Locate the cell with the specified text and output its [x, y] center coordinate. 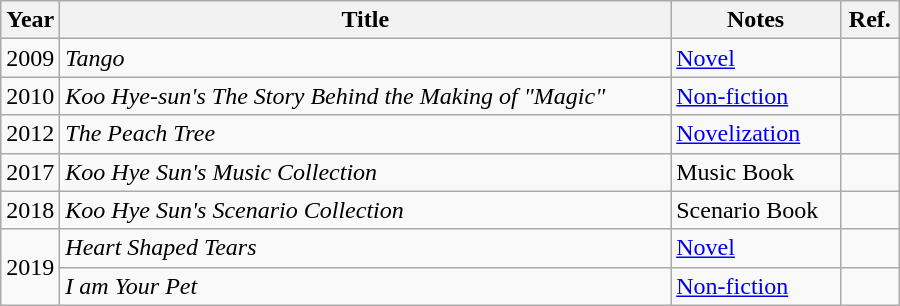
Koo Hye Sun's Music Collection [366, 172]
2018 [30, 210]
Music Book [756, 172]
Novelization [756, 134]
The Peach Tree [366, 134]
Koo Hye Sun's Scenario Collection [366, 210]
2009 [30, 58]
I am Your Pet [366, 286]
Tango [366, 58]
Year [30, 20]
Heart Shaped Tears [366, 248]
2010 [30, 96]
Notes [756, 20]
2019 [30, 267]
2017 [30, 172]
2012 [30, 134]
Ref. [870, 20]
Scenario Book [756, 210]
Title [366, 20]
Koo Hye-sun's The Story Behind the Making of "Magic" [366, 96]
